From the cell containing the given text, extract its center point as (x, y) coordinate. 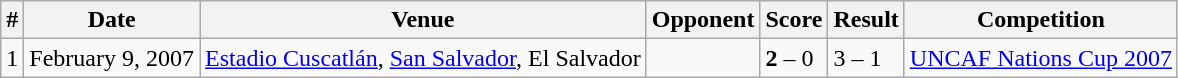
UNCAF Nations Cup 2007 (1040, 58)
Date (112, 20)
Opponent (703, 20)
Estadio Cuscatlán, San Salvador, El Salvador (424, 58)
Score (794, 20)
Venue (424, 20)
2 – 0 (794, 58)
Competition (1040, 20)
February 9, 2007 (112, 58)
3 – 1 (866, 58)
Result (866, 20)
# (12, 20)
1 (12, 58)
